Capture the cell that displays the provided text and extract its (x, y) central coordinate. 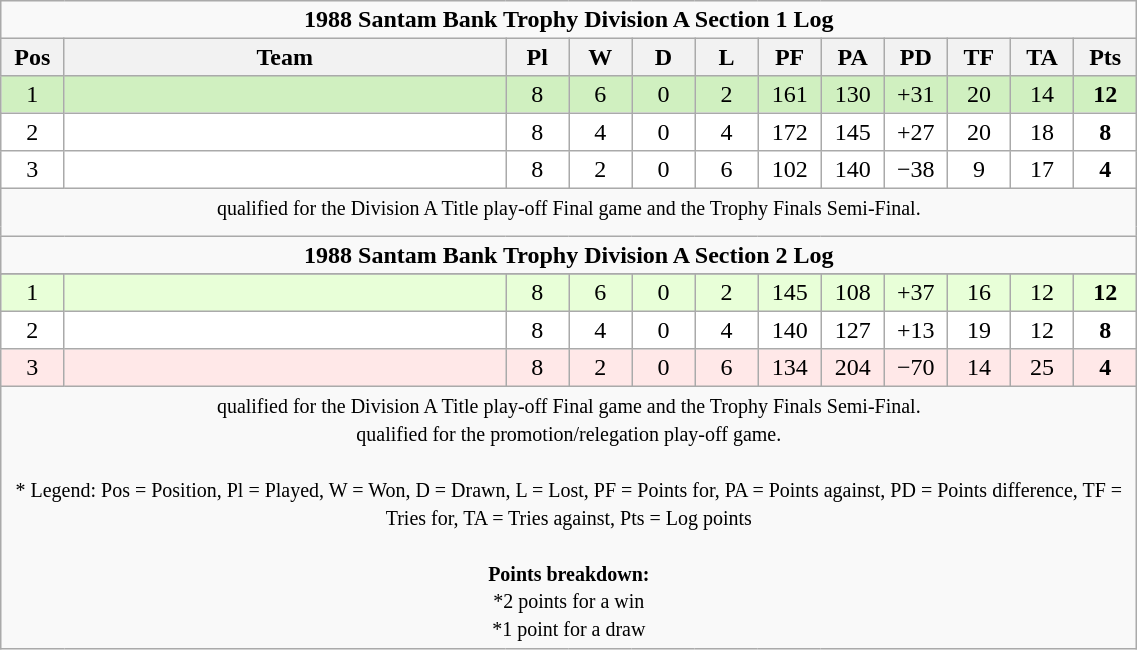
1988 Santam Bank Trophy Division A Section 1 Log (569, 20)
qualified for the Division A Title play-off Final game and the Trophy Finals Semi-Final. (569, 207)
PA (852, 56)
D (664, 56)
134 (790, 368)
+13 (916, 330)
16 (978, 292)
130 (852, 94)
Pl (538, 56)
161 (790, 94)
TF (978, 56)
Pos (32, 56)
172 (790, 132)
W (600, 56)
18 (1042, 132)
PF (790, 56)
+31 (916, 94)
−70 (916, 368)
TA (1042, 56)
127 (852, 330)
Pts (1106, 56)
1988 Santam Bank Trophy Division A Section 2 Log (569, 256)
+37 (916, 292)
17 (1042, 170)
9 (978, 170)
L (726, 56)
Team (285, 56)
204 (852, 368)
19 (978, 330)
PD (916, 56)
+27 (916, 132)
25 (1042, 368)
102 (790, 170)
108 (852, 292)
−38 (916, 170)
